Determine the (x, y) coordinate at the center of the cell enclosing the given text.  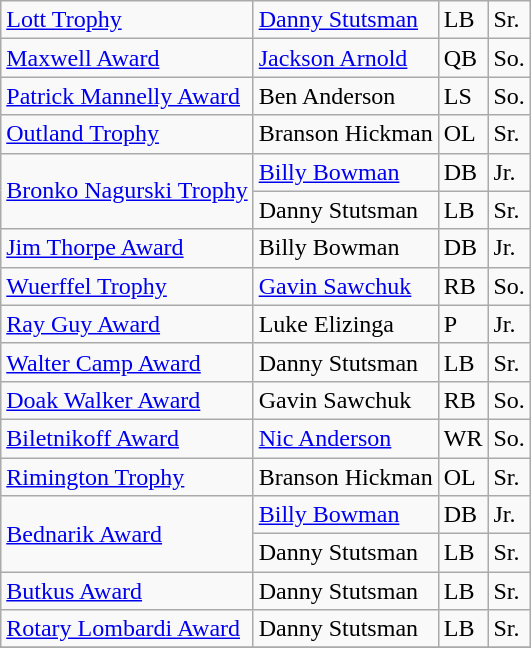
Doak Walker Award (127, 400)
Maxwell Award (127, 58)
Rotary Lombardi Award (127, 629)
Walter Camp Award (127, 362)
Bronko Nagurski Trophy (127, 191)
Wuerffel Trophy (127, 286)
Outland Trophy (127, 134)
Biletnikoff Award (127, 438)
Ray Guy Award (127, 324)
QB (463, 58)
Patrick Mannelly Award (127, 96)
WR (463, 438)
Jim Thorpe Award (127, 248)
Jackson Arnold (346, 58)
Luke Elizinga (346, 324)
LS (463, 96)
Bednarik Award (127, 534)
P (463, 324)
Lott Trophy (127, 20)
Nic Anderson (346, 438)
Ben Anderson (346, 96)
Butkus Award (127, 591)
Rimington Trophy (127, 477)
